Provide the [X, Y] coordinate of the cell's center where the given text is located.  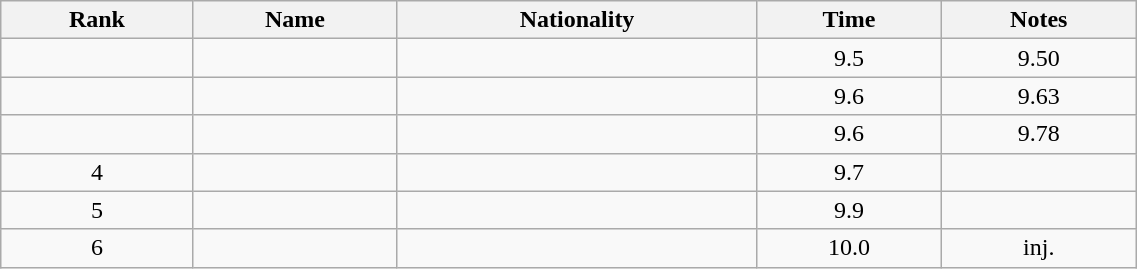
6 [97, 248]
9.63 [1039, 96]
10.0 [848, 248]
9.9 [848, 210]
9.78 [1039, 134]
Nationality [578, 20]
4 [97, 172]
inj. [1039, 248]
Name [295, 20]
5 [97, 210]
Notes [1039, 20]
Rank [97, 20]
9.5 [848, 58]
9.50 [1039, 58]
9.7 [848, 172]
Time [848, 20]
